Scan for the cell matching the given text and deliver its (X, Y) coordinate at center. 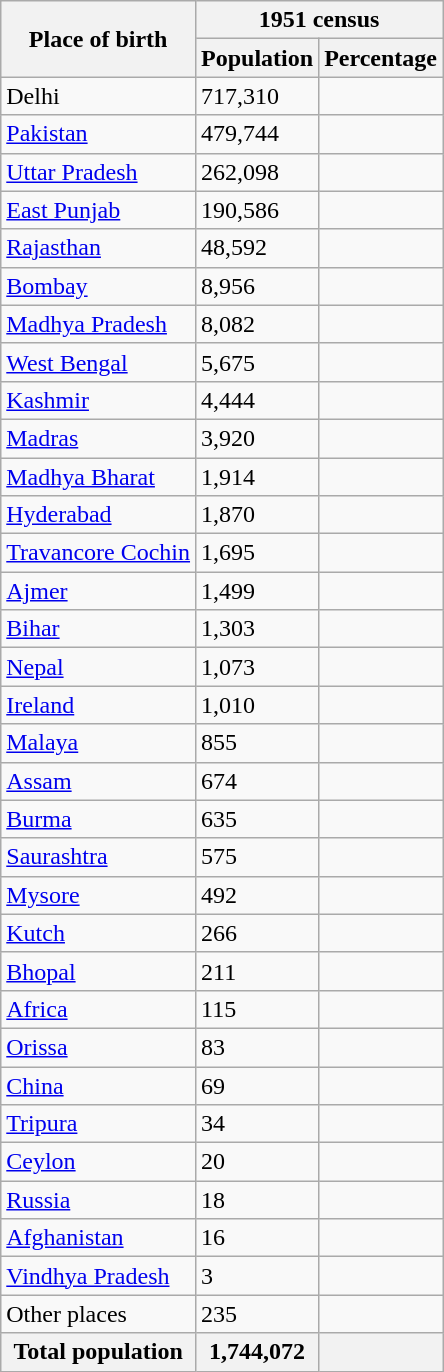
Afghanistan (98, 1238)
3,920 (258, 438)
Kashmir (98, 400)
East Punjab (98, 210)
Ajmer (98, 591)
Pakistan (98, 134)
Travancore Cochin (98, 553)
674 (258, 781)
Kutch (98, 933)
Ireland (98, 705)
Madras (98, 438)
492 (258, 895)
16 (258, 1238)
Orissa (98, 1047)
266 (258, 933)
1,870 (258, 515)
Bihar (98, 629)
115 (258, 1009)
1,499 (258, 591)
1,914 (258, 477)
211 (258, 971)
717,310 (258, 96)
Bombay (98, 286)
1,073 (258, 667)
Population (258, 58)
1,303 (258, 629)
Russia (98, 1200)
1951 census (320, 20)
Place of birth (98, 39)
1,744,072 (258, 1352)
1,010 (258, 705)
Hyderabad (98, 515)
83 (258, 1047)
8,082 (258, 324)
Other places (98, 1314)
20 (258, 1162)
18 (258, 1200)
Tripura (98, 1124)
Madhya Bharat (98, 477)
479,744 (258, 134)
3 (258, 1276)
Total population (98, 1352)
575 (258, 857)
4,444 (258, 400)
Madhya Pradesh (98, 324)
Rajasthan (98, 248)
Mysore (98, 895)
China (98, 1085)
Malaya (98, 743)
262,098 (258, 172)
34 (258, 1124)
Ceylon (98, 1162)
Percentage (381, 58)
1,695 (258, 553)
69 (258, 1085)
235 (258, 1314)
Vindhya Pradesh (98, 1276)
8,956 (258, 286)
5,675 (258, 362)
Saurashtra (98, 857)
Nepal (98, 667)
190,586 (258, 210)
Delhi (98, 96)
West Bengal (98, 362)
Africa (98, 1009)
Burma (98, 819)
Assam (98, 781)
635 (258, 819)
Bhopal (98, 971)
855 (258, 743)
48,592 (258, 248)
Uttar Pradesh (98, 172)
